Detect which cell encompasses the target text, then output its (X, Y) center coordinate. 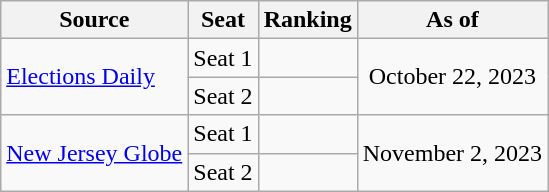
Seat (223, 20)
New Jersey Globe (94, 153)
October 22, 2023 (452, 77)
Ranking (308, 20)
Elections Daily (94, 77)
Source (94, 20)
November 2, 2023 (452, 153)
As of (452, 20)
